Locate the cell with the specified text and output its [x, y] center coordinate. 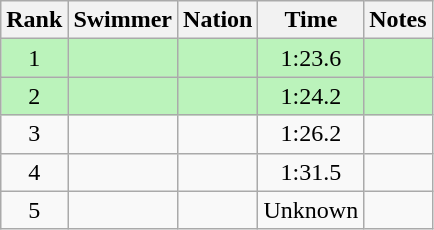
Notes [398, 20]
Time [311, 20]
2 [34, 96]
1 [34, 58]
Swimmer [123, 20]
3 [34, 134]
Nation [218, 20]
1:24.2 [311, 96]
Rank [34, 20]
1:23.6 [311, 58]
5 [34, 210]
1:31.5 [311, 172]
Unknown [311, 210]
4 [34, 172]
1:26.2 [311, 134]
